Find where the given text appears and provide that cell's center as (X, Y) coordinate. 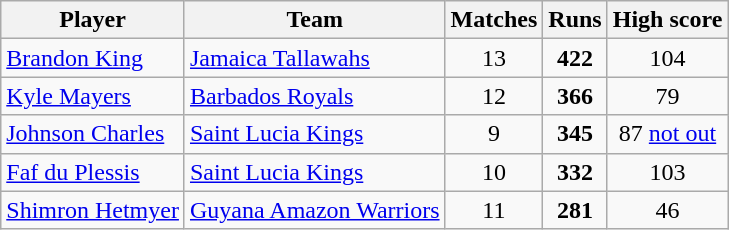
13 (494, 58)
Barbados Royals (314, 96)
46 (668, 210)
Kyle Mayers (93, 96)
281 (575, 210)
79 (668, 96)
Player (93, 20)
422 (575, 58)
9 (494, 134)
104 (668, 58)
Runs (575, 20)
Jamaica Tallawahs (314, 58)
High score (668, 20)
12 (494, 96)
Faf du Plessis (93, 172)
Guyana Amazon Warriors (314, 210)
10 (494, 172)
87 not out (668, 134)
Matches (494, 20)
11 (494, 210)
Team (314, 20)
103 (668, 172)
Shimron Hetmyer (93, 210)
332 (575, 172)
345 (575, 134)
Brandon King (93, 58)
Johnson Charles (93, 134)
366 (575, 96)
